Output the [x, y] coordinate of the center of the cell containing the given text.  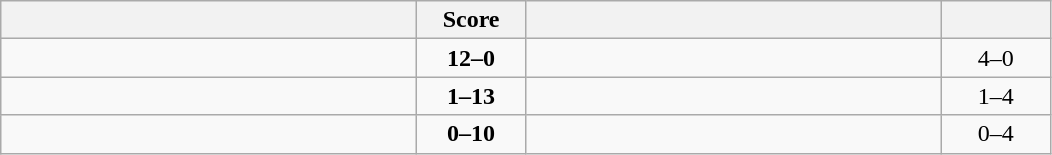
1–13 [472, 96]
4–0 [996, 58]
Score [472, 20]
0–10 [472, 134]
0–4 [996, 134]
1–4 [996, 96]
12–0 [472, 58]
